Return the [X, Y] coordinate for the center point of the cell that contains the specified text.  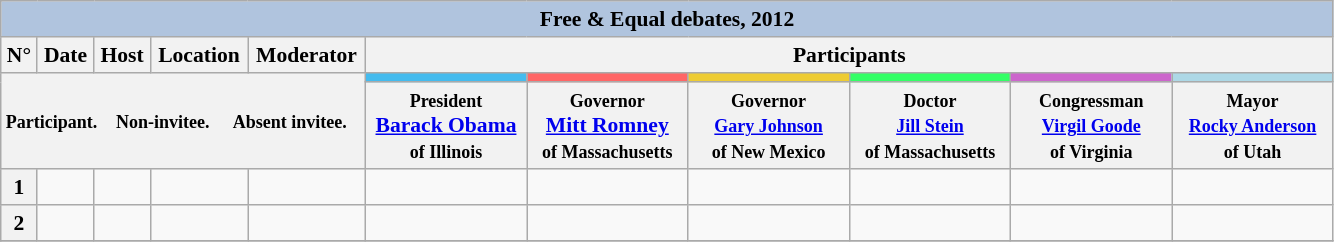
Location [198, 55]
Participant. Non-invitee. Absent invitee. [184, 120]
Moderator [307, 55]
DoctorJill Steinof Massachusetts [930, 126]
2 [19, 223]
MayorRocky Andersonof Utah [1252, 126]
Participants [849, 55]
PresidentBarack Obamaof Illinois [446, 126]
Host [122, 55]
N° [19, 55]
GovernorMitt Romneyof Massachusetts [608, 126]
1 [19, 187]
CongressmanVirgil Goodeof Virginia [1092, 126]
Free & Equal debates, 2012 [667, 19]
GovernorGary Johnsonof New Mexico [768, 126]
Date [66, 55]
